Scan for the cell matching the given text and deliver its (x, y) coordinate at center. 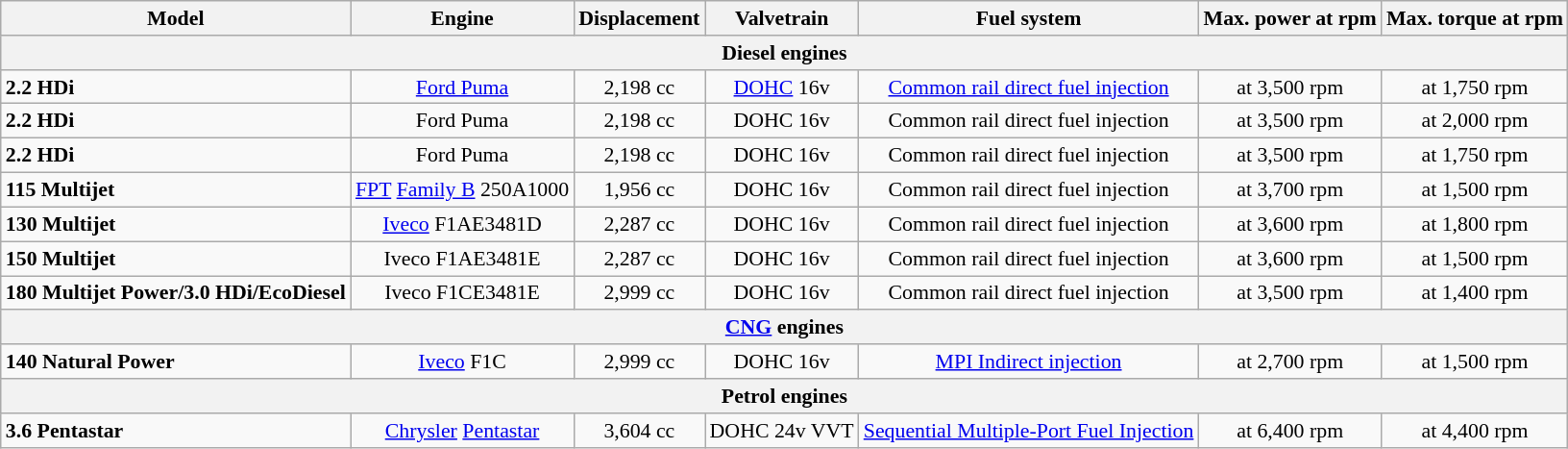
3,604 cc (639, 430)
Engine (462, 17)
Model (176, 17)
Fuel system (1029, 17)
1,956 cc (639, 189)
Chrysler Pentastar (462, 430)
at 6,400 rpm (1289, 430)
Iveco F1C (462, 361)
Max. torque at rpm (1475, 17)
Displacement (639, 17)
Iveco F1CE3481E (462, 292)
MPI Indirect injection (1029, 361)
Diesel engines (784, 52)
180 Multijet Power/3.0 HDi/EcoDiesel (176, 292)
130 Multijet (176, 224)
Max. power at rpm (1289, 17)
Valvetrain (782, 17)
115 Multijet (176, 189)
Sequential Multiple-Port Fuel Injection (1029, 430)
at 4,400 rpm (1475, 430)
at 1,800 rpm (1475, 224)
at 2,700 rpm (1289, 361)
at 2,000 rpm (1475, 120)
3.6 Pentastar (176, 430)
at 1,400 rpm (1475, 292)
140 Natural Power (176, 361)
FPT Family B 250A1000 (462, 189)
at 3,700 rpm (1289, 189)
Iveco F1AE3481D (462, 224)
Petrol engines (784, 395)
150 Multijet (176, 258)
CNG engines (784, 327)
DOHC 24v VVT (782, 430)
Iveco F1AE3481E (462, 258)
